Capture the cell that displays the provided text and extract its [X, Y] central coordinate. 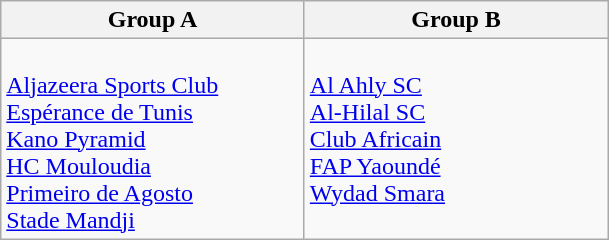
Al Ahly SC Al-Hilal SC Club Africain FAP Yaoundé Wydad Smara [456, 139]
Group B [456, 20]
Aljazeera Sports Club Espérance de Tunis Kano Pyramid HC Mouloudia Primeiro de Agosto Stade Mandji [153, 139]
Group A [153, 20]
